Find where the given text appears and provide that cell's center as [x, y] coordinate. 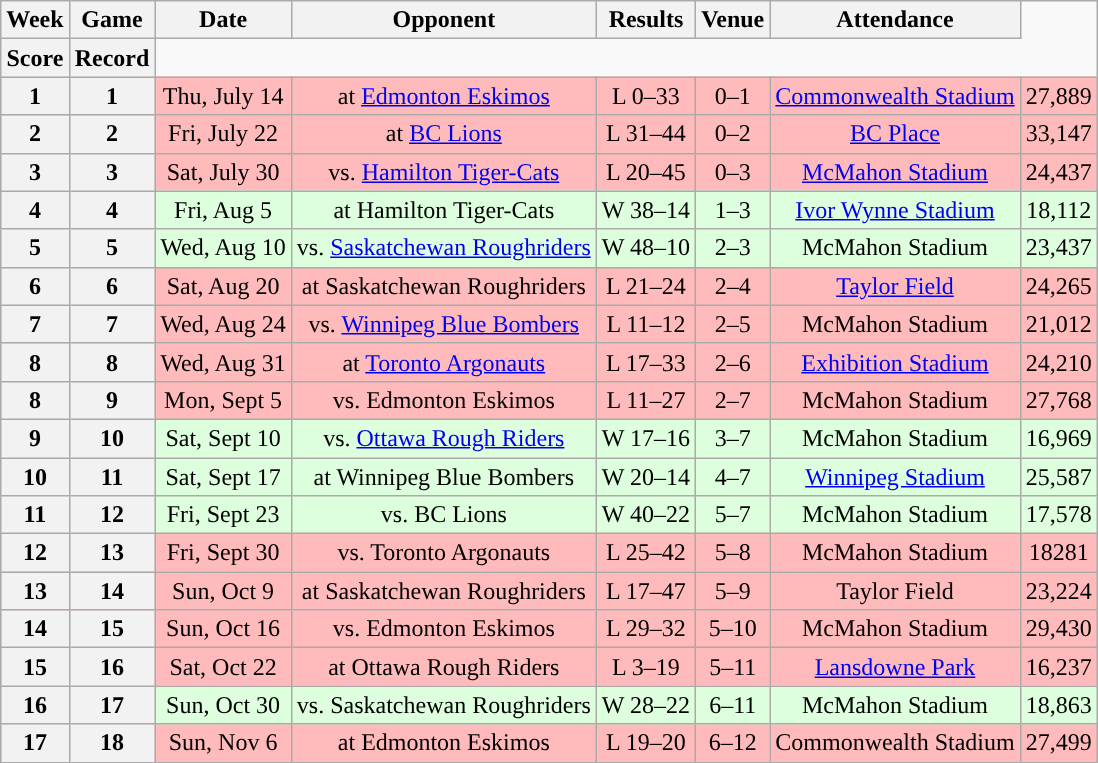
W 17–16 [646, 438]
18,112 [1058, 210]
2–4 [733, 286]
Winnipeg Stadium [895, 477]
25,587 [1058, 477]
Sat, Sept 17 [223, 477]
16,969 [1058, 438]
Ivor Wynne Stadium [895, 210]
Fri, Sept 30 [223, 553]
W 28–22 [646, 705]
24,265 [1058, 286]
24,210 [1058, 362]
L 25–42 [646, 553]
Fri, July 22 [223, 134]
3–7 [733, 438]
29,430 [1058, 629]
L 20–45 [646, 172]
18 [112, 743]
Attendance [895, 20]
5–9 [733, 591]
at Ottawa Rough Riders [444, 667]
23,437 [1058, 248]
Thu, July 14 [223, 96]
27,499 [1058, 743]
0–3 [733, 172]
at BC Lions [444, 134]
vs. Hamilton Tiger-Cats [444, 172]
21,012 [1058, 324]
at Toronto Argonauts [444, 362]
23,224 [1058, 591]
L 11–12 [646, 324]
L 19–20 [646, 743]
Sat, Oct 22 [223, 667]
W 20–14 [646, 477]
at Winnipeg Blue Bombers [444, 477]
L 31–44 [646, 134]
2–5 [733, 324]
Results [646, 20]
Fri, Sept 23 [223, 515]
18281 [1058, 553]
5–8 [733, 553]
Opponent [444, 20]
24,437 [1058, 172]
vs. Winnipeg Blue Bombers [444, 324]
BC Place [895, 134]
Sun, Oct 9 [223, 591]
27,768 [1058, 400]
Sat, Aug 20 [223, 286]
16,237 [1058, 667]
2–7 [733, 400]
Score [35, 58]
Exhibition Stadium [895, 362]
vs. Toronto Argonauts [444, 553]
0–1 [733, 96]
Wed, Aug 31 [223, 362]
Date [223, 20]
Sun, Oct 30 [223, 705]
5–7 [733, 515]
5–11 [733, 667]
Wed, Aug 24 [223, 324]
vs. Ottawa Rough Riders [444, 438]
Venue [733, 20]
vs. BC Lions [444, 515]
17,578 [1058, 515]
Wed, Aug 10 [223, 248]
1–3 [733, 210]
Sat, Sept 10 [223, 438]
L 0–33 [646, 96]
Sun, Nov 6 [223, 743]
2–6 [733, 362]
5–10 [733, 629]
L 29–32 [646, 629]
L 21–24 [646, 286]
Fri, Aug 5 [223, 210]
Mon, Sept 5 [223, 400]
L 17–33 [646, 362]
6–11 [733, 705]
L 17–47 [646, 591]
at Hamilton Tiger-Cats [444, 210]
L 11–27 [646, 400]
W 40–22 [646, 515]
6–12 [733, 743]
W 48–10 [646, 248]
18,863 [1058, 705]
4–7 [733, 477]
Sat, July 30 [223, 172]
Sun, Oct 16 [223, 629]
2–3 [733, 248]
Week [35, 20]
33,147 [1058, 134]
Record [112, 58]
27,889 [1058, 96]
L 3–19 [646, 667]
Game [112, 20]
0–2 [733, 134]
Lansdowne Park [895, 667]
W 38–14 [646, 210]
